Provide the [X, Y] coordinate of the cell's center where the given text is located.  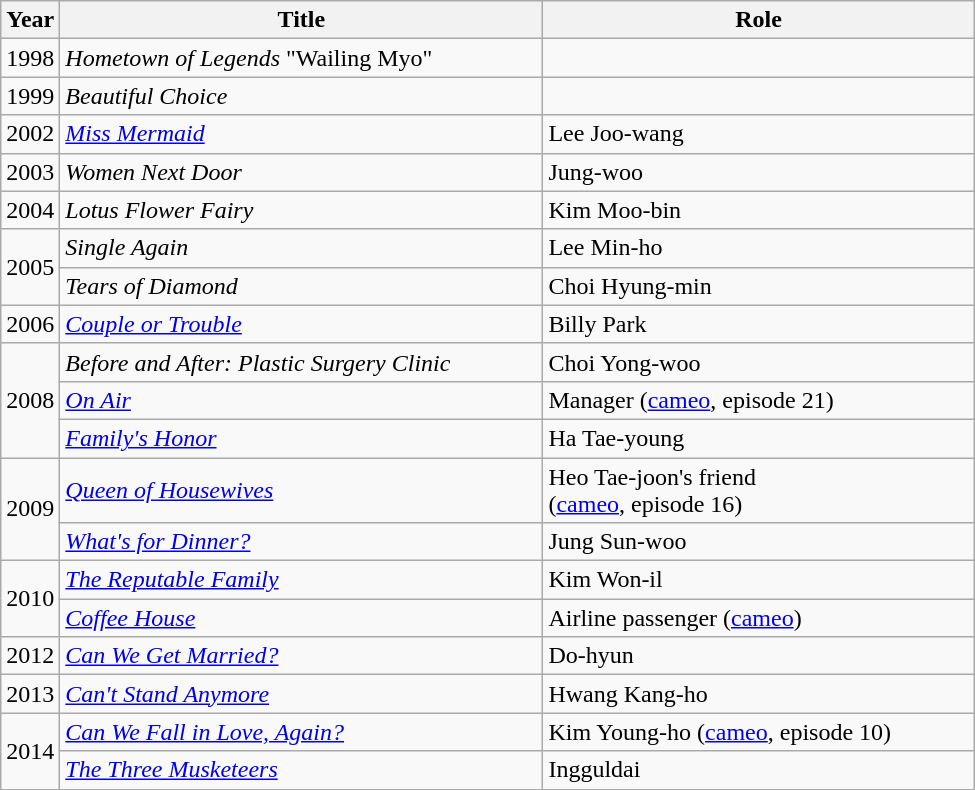
What's for Dinner? [302, 542]
Do-hyun [758, 656]
Can We Fall in Love, Again? [302, 732]
Lee Joo-wang [758, 134]
Kim Young-ho (cameo, episode 10) [758, 732]
2010 [30, 599]
Family's Honor [302, 438]
Lotus Flower Fairy [302, 210]
Miss Mermaid [302, 134]
Beautiful Choice [302, 96]
Role [758, 20]
2004 [30, 210]
The Reputable Family [302, 580]
Kim Won-il [758, 580]
Coffee House [302, 618]
Airline passenger (cameo) [758, 618]
Tears of Diamond [302, 286]
Couple or Trouble [302, 324]
Single Again [302, 248]
Kim Moo-bin [758, 210]
Jung Sun-woo [758, 542]
Choi Hyung-min [758, 286]
Ha Tae-young [758, 438]
Before and After: Plastic Surgery Clinic [302, 362]
2014 [30, 751]
2009 [30, 510]
Jung-woo [758, 172]
Queen of Housewives [302, 490]
2002 [30, 134]
2008 [30, 400]
On Air [302, 400]
Choi Yong-woo [758, 362]
Can't Stand Anymore [302, 694]
Hometown of Legends "Wailing Myo" [302, 58]
Ingguldai [758, 770]
Manager (cameo, episode 21) [758, 400]
1998 [30, 58]
The Three Musketeers [302, 770]
Lee Min-ho [758, 248]
2013 [30, 694]
2003 [30, 172]
2006 [30, 324]
Title [302, 20]
Billy Park [758, 324]
Year [30, 20]
1999 [30, 96]
Women Next Door [302, 172]
Hwang Kang-ho [758, 694]
2005 [30, 267]
Heo Tae-joon's friend (cameo, episode 16) [758, 490]
2012 [30, 656]
Can We Get Married? [302, 656]
